Return (X, Y) of the center of cell containing provided text 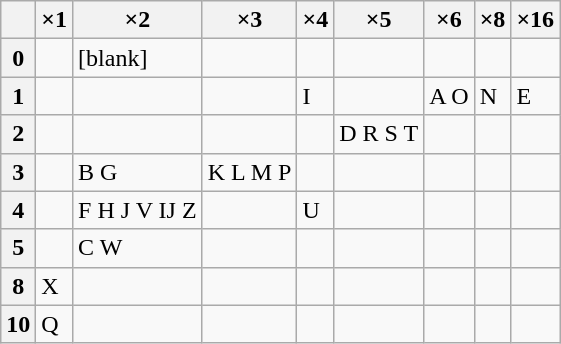
E (536, 96)
K L M P (250, 172)
N (492, 96)
2 (18, 134)
1 (18, 96)
8 (18, 286)
5 (18, 248)
×16 (536, 20)
×8 (492, 20)
×1 (54, 20)
×3 (250, 20)
D R S T (379, 134)
X (54, 286)
C W (138, 248)
4 (18, 210)
0 (18, 58)
B G (138, 172)
A O (449, 96)
[blank] (138, 58)
Q (54, 324)
10 (18, 324)
×5 (379, 20)
×2 (138, 20)
F H J V IJ Z (138, 210)
3 (18, 172)
×4 (316, 20)
×6 (449, 20)
U (316, 210)
I (316, 96)
